Return (X, Y) of the center of cell containing provided text 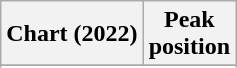
Peakposition (189, 34)
Chart (2022) (72, 34)
